Search for the cell housing the specified text and yield its [x, y] center coordinate. 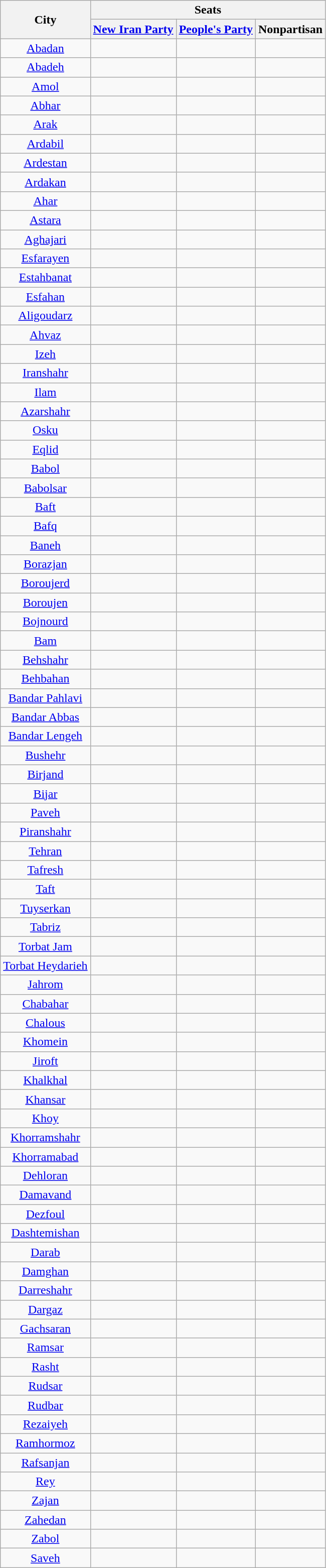
Abadeh [45, 67]
Bushehr [45, 755]
Saveh [45, 1558]
Iranshahr [45, 373]
Khalkhal [45, 1080]
Babolsar [45, 488]
Dehloran [45, 1176]
Tehran [45, 851]
Esfarayen [45, 259]
Seats [208, 10]
Amol [45, 86]
Borazjan [45, 564]
Birjand [45, 774]
Jahrom [45, 985]
Damavand [45, 1195]
Khoy [45, 1118]
Tafresh [45, 870]
Rudsar [45, 1386]
Paveh [45, 812]
Abadan [45, 48]
Zahedan [45, 1520]
Torbat Jam [45, 946]
Khansar [45, 1099]
Ardestan [45, 163]
Boroujerd [45, 583]
Zabol [45, 1539]
City [45, 20]
Gachsaran [45, 1329]
Ardakan [45, 182]
Eqlid [45, 449]
Chabahar [45, 1004]
Esfahan [45, 297]
Baneh [45, 545]
Behbahan [45, 679]
Darreshahr [45, 1290]
Aligoudarz [45, 316]
Bam [45, 641]
Dargaz [45, 1309]
Rafsanjan [45, 1463]
Nonpartisan [290, 29]
Bojnourd [45, 622]
Boroujen [45, 602]
Taft [45, 889]
Osku [45, 430]
Bandar Pahlavi [45, 698]
Rezaiyeh [45, 1424]
Babol [45, 468]
Tuyserkan [45, 908]
Astara [45, 220]
Ardabil [45, 144]
Rudbar [45, 1405]
Khorramabad [45, 1156]
Ahar [45, 201]
Ilam [45, 392]
Aghajari [45, 239]
Bandar Lengeh [45, 736]
Dashtemishan [45, 1233]
Darab [45, 1252]
Ahvaz [45, 335]
People's Party [216, 29]
Rey [45, 1482]
Piranshahr [45, 831]
Ramhormoz [45, 1443]
Bafq [45, 526]
Behshahr [45, 660]
Dezfoul [45, 1214]
Khorramshahr [45, 1137]
Ramsar [45, 1348]
Izeh [45, 354]
Jiroft [45, 1061]
Bijar [45, 793]
New Iran Party [133, 29]
Tabriz [45, 927]
Zajan [45, 1501]
Khomein [45, 1042]
Estahbanat [45, 278]
Abhar [45, 105]
Damghan [45, 1271]
Arak [45, 125]
Torbat Heydarieh [45, 966]
Rasht [45, 1367]
Chalous [45, 1023]
Bandar Abbas [45, 717]
Azarshahr [45, 411]
Baft [45, 507]
